Output the (X, Y) coordinate of the center of the cell containing the given text.  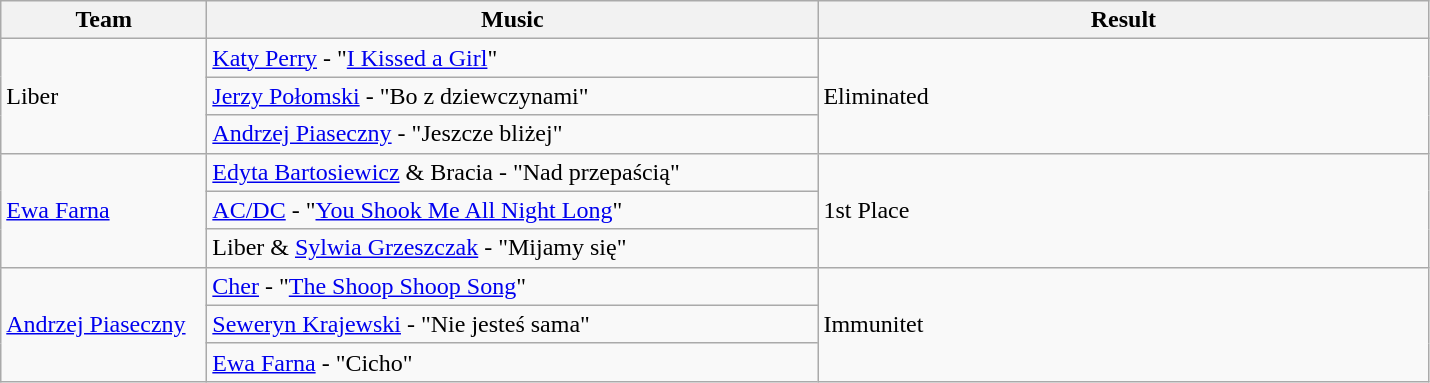
Jerzy Połomski - "Bo z dziewczynami" (512, 96)
1st Place (1124, 210)
Ewa Farna (104, 210)
Immunitet (1124, 324)
Ewa Farna - "Cicho" (512, 362)
Liber & Sylwia Grzeszczak - "Mijamy się" (512, 248)
Liber (104, 96)
Team (104, 20)
Andrzej Piaseczny (104, 324)
Edyta Bartosiewicz & Bracia - "Nad przepaścią" (512, 172)
Seweryn Krajewski - "Nie jesteś sama" (512, 324)
Katy Perry - "I Kissed a Girl" (512, 58)
Result (1124, 20)
Andrzej Piaseczny - "Jeszcze bliżej" (512, 134)
Cher - "The Shoop Shoop Song" (512, 286)
Eliminated (1124, 96)
Music (512, 20)
AC/DC - "You Shook Me All Night Long" (512, 210)
